Determine the [X, Y] coordinate at the center of the cell enclosing the given text.  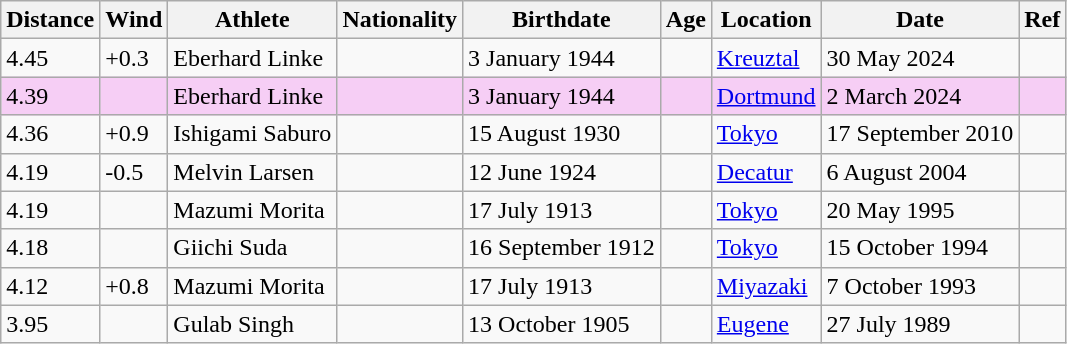
15 August 1930 [562, 134]
Gulab Singh [252, 324]
Location [766, 20]
Dortmund [766, 96]
Age [686, 20]
Nationality [400, 20]
3.95 [50, 324]
4.36 [50, 134]
Eugene [766, 324]
17 September 2010 [920, 134]
Giichi Suda [252, 248]
12 June 1924 [562, 172]
+0.9 [134, 134]
Melvin Larsen [252, 172]
Wind [134, 20]
4.12 [50, 286]
-0.5 [134, 172]
Ishigami Saburo [252, 134]
Athlete [252, 20]
16 September 1912 [562, 248]
Decatur [766, 172]
30 May 2024 [920, 58]
27 July 1989 [920, 324]
Birthdate [562, 20]
+0.3 [134, 58]
Distance [50, 20]
Ref [1042, 20]
6 August 2004 [920, 172]
2 March 2024 [920, 96]
20 May 1995 [920, 210]
7 October 1993 [920, 286]
Miyazaki [766, 286]
4.39 [50, 96]
15 October 1994 [920, 248]
Kreuztal [766, 58]
4.45 [50, 58]
+0.8 [134, 286]
4.18 [50, 248]
Date [920, 20]
13 October 1905 [562, 324]
